Locate the cell with the specified text and output its [X, Y] center coordinate. 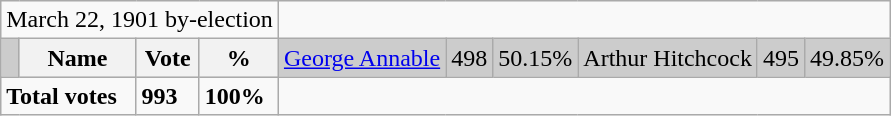
Vote [168, 58]
Arthur Hitchcock [668, 58]
49.85% [848, 58]
% [238, 58]
498 [470, 58]
495 [780, 58]
Name [78, 58]
50.15% [536, 58]
George Annable [362, 58]
993 [168, 96]
March 22, 1901 by-election [140, 20]
Total votes [68, 96]
100% [238, 96]
